For the text-containing cell, return its midpoint in (x, y) coordinate format. 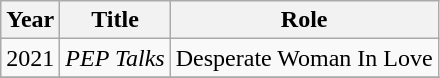
Title (115, 20)
PEP Talks (115, 58)
2021 (30, 58)
Year (30, 20)
Role (304, 20)
Desperate Woman In Love (304, 58)
